For the text-containing cell, return its midpoint in [X, Y] coordinate format. 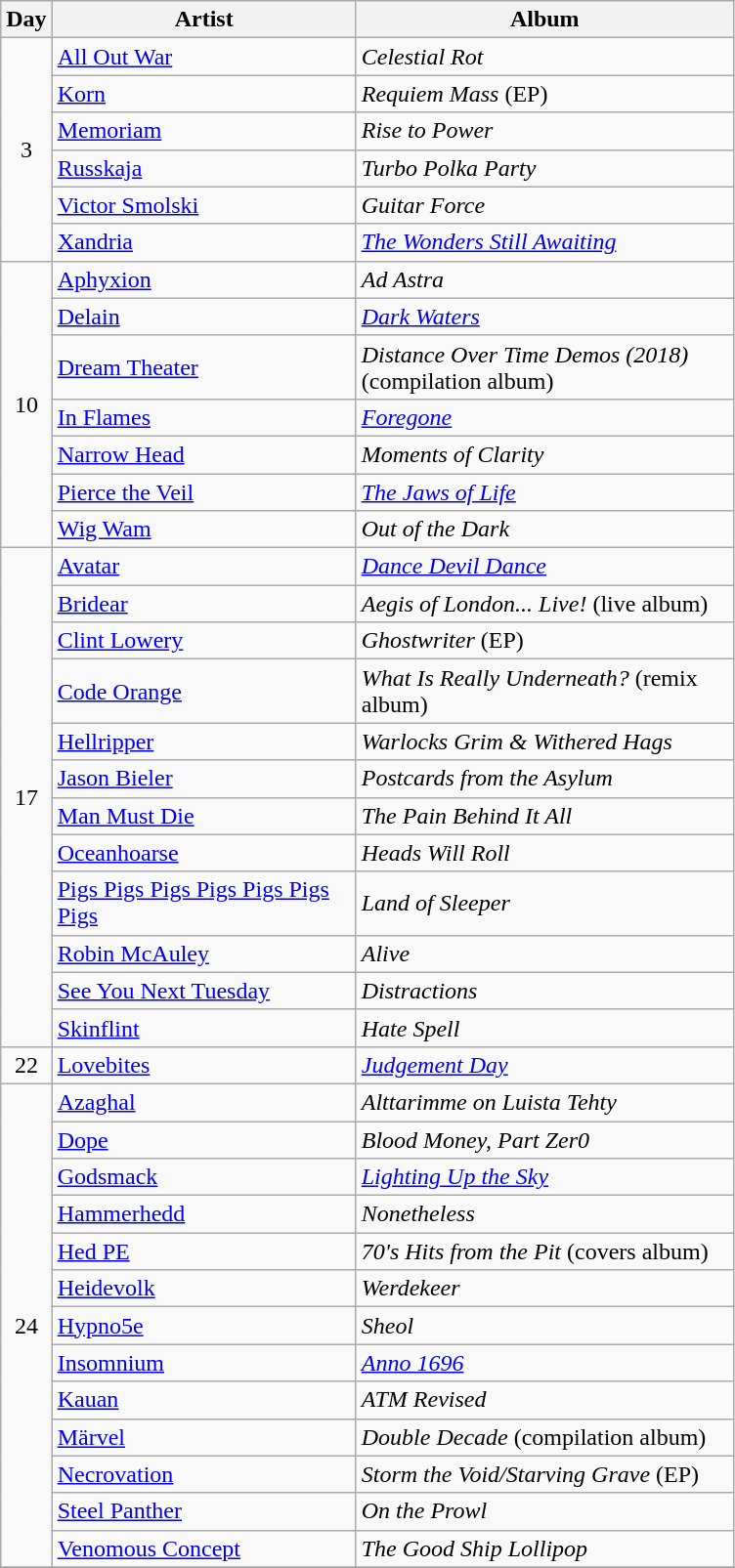
ATM Revised [544, 1400]
Hammerhedd [203, 1214]
The Pain Behind It All [544, 816]
Azaghal [203, 1102]
Narrow Head [203, 454]
Postcards from the Asylum [544, 779]
Blood Money, Part Zer0 [544, 1140]
All Out War [203, 57]
Ghostwriter (EP) [544, 641]
Skinflint [203, 1028]
Dream Theater [203, 367]
Sheol [544, 1326]
Land of Sleeper [544, 903]
See You Next Tuesday [203, 991]
Robin McAuley [203, 954]
Aphyxion [203, 279]
22 [26, 1065]
Victor Smolski [203, 205]
The Jaws of Life [544, 491]
Hellripper [203, 742]
The Wonders Still Awaiting [544, 242]
Russkaja [203, 168]
Venomous Concept [203, 1548]
Requiem Mass (EP) [544, 94]
Rise to Power [544, 131]
Heidevolk [203, 1289]
Man Must Die [203, 816]
Lovebites [203, 1065]
Hypno5e [203, 1326]
Avatar [203, 567]
Foregone [544, 417]
Oceanhoarse [203, 853]
Alttarimme on Luista Tehty [544, 1102]
Nonetheless [544, 1214]
Bridear [203, 604]
Werdekeer [544, 1289]
Anno 1696 [544, 1363]
24 [26, 1325]
Moments of Clarity [544, 454]
Ad Astra [544, 279]
On the Prowl [544, 1511]
Godsmack [203, 1177]
Distance Over Time Demos (2018) (compilation album) [544, 367]
Memoriam [203, 131]
Out of the Dark [544, 530]
3 [26, 149]
Day [26, 20]
Dance Devil Dance [544, 567]
Warlocks Grim & Withered Hags [544, 742]
Heads Will Roll [544, 853]
Märvel [203, 1437]
Storm the Void/Starving Grave (EP) [544, 1474]
Artist [203, 20]
Steel Panther [203, 1511]
Code Orange [203, 692]
What Is Really Underneath? (remix album) [544, 692]
Guitar Force [544, 205]
Dope [203, 1140]
Xandria [203, 242]
Wig Wam [203, 530]
Insomnium [203, 1363]
In Flames [203, 417]
Hed PE [203, 1251]
Double Decade (compilation album) [544, 1437]
Pierce the Veil [203, 491]
Judgement Day [544, 1065]
Kauan [203, 1400]
Album [544, 20]
70's Hits from the Pit (covers album) [544, 1251]
Lighting Up the Sky [544, 1177]
Distractions [544, 991]
Celestial Rot [544, 57]
Aegis of London... Live! (live album) [544, 604]
Korn [203, 94]
Turbo Polka Party [544, 168]
Pigs Pigs Pigs Pigs Pigs Pigs Pigs [203, 903]
The Good Ship Lollipop [544, 1548]
Jason Bieler [203, 779]
Delain [203, 317]
Clint Lowery [203, 641]
Hate Spell [544, 1028]
10 [26, 404]
Necrovation [203, 1474]
17 [26, 797]
Alive [544, 954]
Dark Waters [544, 317]
